Pinpoint the cell where the given text exists, returning its [X, Y] midpoint coordinate. 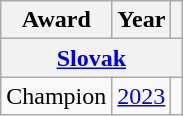
2023 [142, 96]
Year [142, 20]
Award [56, 20]
Champion [56, 96]
Slovak [92, 58]
